Pinpoint the cell where the given text exists, returning its [X, Y] midpoint coordinate. 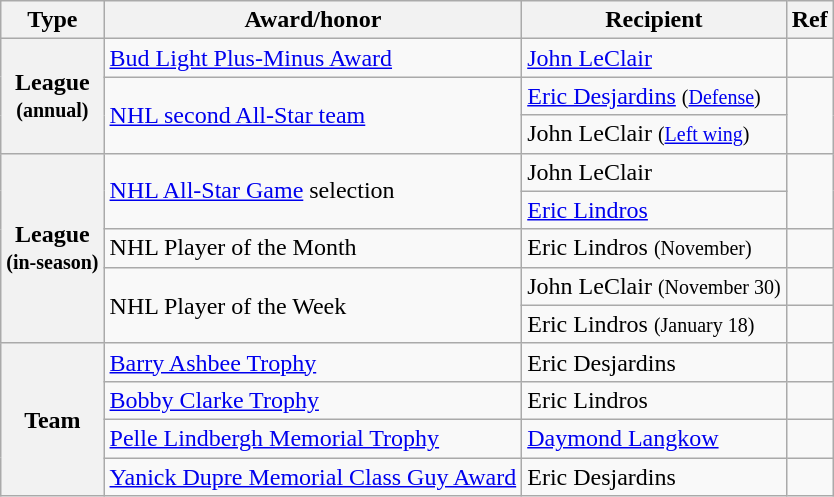
NHL Player of the Week [313, 305]
Yanick Dupre Memorial Class Guy Award [313, 477]
Award/honor [313, 20]
Recipient [654, 20]
John LeClair (Left wing) [654, 134]
Daymond Langkow [654, 438]
Bud Light Plus-Minus Award [313, 58]
Ref [810, 20]
League(annual) [52, 96]
Type [52, 20]
John LeClair (November 30) [654, 286]
Barry Ashbee Trophy [313, 362]
NHL second All-Star team [313, 115]
Eric Lindros (January 18) [654, 324]
Eric Lindros (November) [654, 248]
Eric Desjardins (Defense) [654, 96]
NHL Player of the Month [313, 248]
Team [52, 419]
Bobby Clarke Trophy [313, 400]
League(in-season) [52, 248]
Pelle Lindbergh Memorial Trophy [313, 438]
NHL All-Star Game selection [313, 191]
